Identify which cell holds the provided text, then report its (x, y) central coordinate. 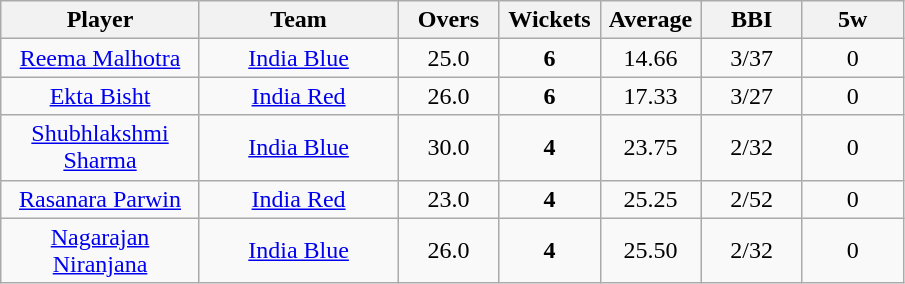
Team (298, 20)
23.0 (448, 199)
Reema Malhotra (100, 58)
25.50 (650, 250)
5w (852, 20)
Player (100, 20)
14.66 (650, 58)
23.75 (650, 148)
3/37 (752, 58)
Average (650, 20)
BBI (752, 20)
Rasanara Parwin (100, 199)
Shubhlakshmi Sharma (100, 148)
2/52 (752, 199)
Wickets (550, 20)
25.25 (650, 199)
17.33 (650, 96)
25.0 (448, 58)
3/27 (752, 96)
Overs (448, 20)
30.0 (448, 148)
Ekta Bisht (100, 96)
Nagarajan Niranjana (100, 250)
